Pinpoint the cell where the given text exists, returning its (x, y) midpoint coordinate. 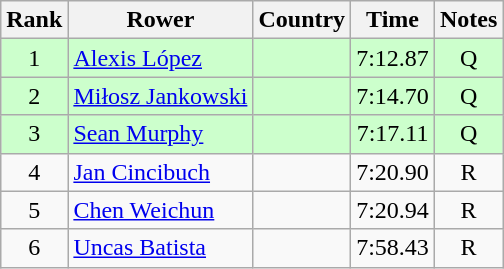
7:12.87 (393, 58)
Rank (34, 20)
Alexis López (160, 58)
1 (34, 58)
7:58.43 (393, 248)
7:17.11 (393, 134)
Notes (468, 20)
6 (34, 248)
7:14.70 (393, 96)
Miłosz Jankowski (160, 96)
3 (34, 134)
4 (34, 172)
Rower (160, 20)
Chen Weichun (160, 210)
7:20.90 (393, 172)
Uncas Batista (160, 248)
5 (34, 210)
Time (393, 20)
2 (34, 96)
Country (302, 20)
7:20.94 (393, 210)
Jan Cincibuch (160, 172)
Sean Murphy (160, 134)
